Locate the cell with the specified text and output its [X, Y] center coordinate. 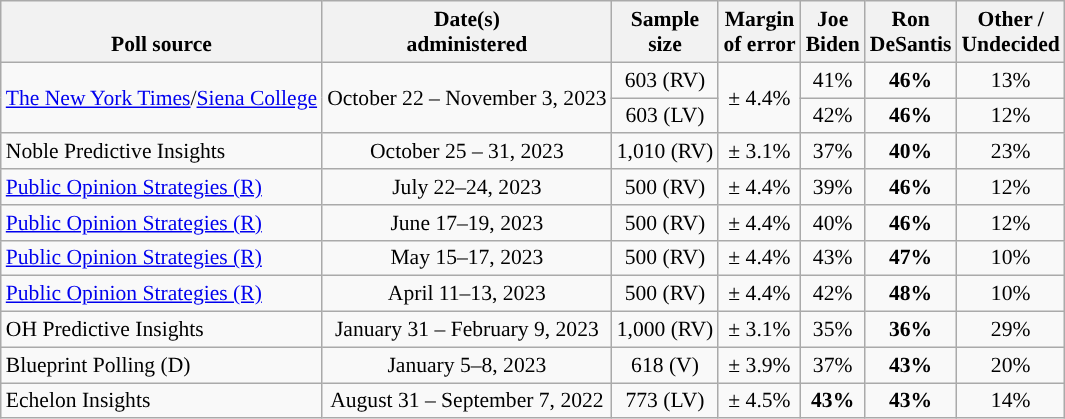
Marginof error [759, 32]
Echelon Insights [162, 401]
773 (LV) [666, 401]
January 31 – February 9, 2023 [467, 330]
13% [1010, 80]
14% [1010, 401]
± 3.9% [759, 365]
29% [1010, 330]
618 (V) [666, 365]
July 22–24, 2023 [467, 187]
41% [833, 80]
603 (LV) [666, 116]
October 22 – November 3, 2023 [467, 98]
23% [1010, 152]
39% [833, 187]
April 11–13, 2023 [467, 294]
Samplesize [666, 32]
Other /Undecided [1010, 32]
January 5–8, 2023 [467, 365]
August 31 – September 7, 2022 [467, 401]
Poll source [162, 32]
35% [833, 330]
603 (RV) [666, 80]
October 25 – 31, 2023 [467, 152]
May 15–17, 2023 [467, 258]
1,010 (RV) [666, 152]
47% [911, 258]
36% [911, 330]
1,000 (RV) [666, 330]
± 4.5% [759, 401]
Date(s)administered [467, 32]
JoeBiden [833, 32]
20% [1010, 365]
OH Predictive Insights [162, 330]
Noble Predictive Insights [162, 152]
The New York Times/Siena College [162, 98]
RonDeSantis [911, 32]
June 17–19, 2023 [467, 223]
48% [911, 294]
Blueprint Polling (D) [162, 365]
